Locate the cell with the specified text and output its (x, y) center coordinate. 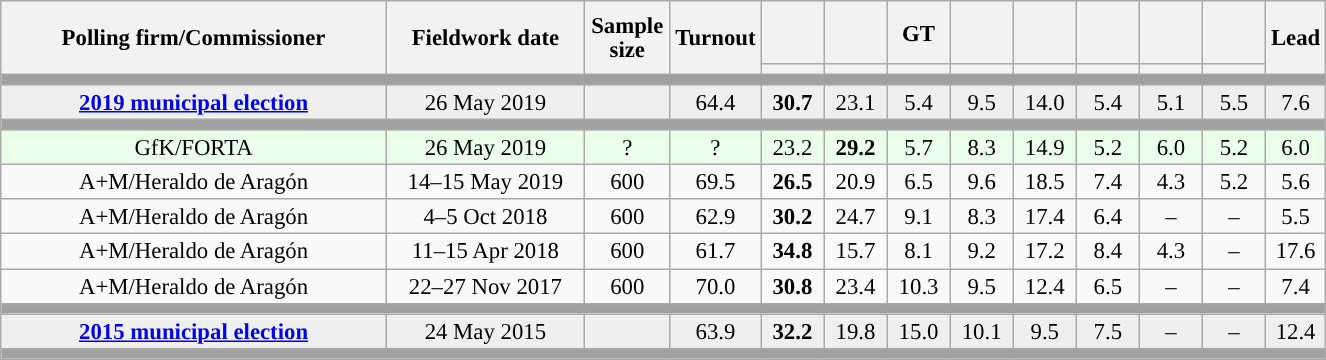
17.6 (1296, 252)
Sample size (627, 38)
5.1 (1170, 102)
61.7 (716, 252)
24 May 2015 (485, 332)
5.7 (918, 148)
10.1 (982, 332)
GfK/FORTA (194, 148)
5.6 (1296, 182)
34.8 (792, 252)
23.1 (856, 102)
24.7 (856, 218)
22–27 Nov 2017 (485, 286)
17.4 (1044, 218)
19.8 (856, 332)
23.2 (792, 148)
30.8 (792, 286)
7.6 (1296, 102)
14.0 (1044, 102)
30.7 (792, 102)
11–15 Apr 2018 (485, 252)
8.1 (918, 252)
32.2 (792, 332)
17.2 (1044, 252)
10.3 (918, 286)
Turnout (716, 38)
15.7 (856, 252)
6.4 (1108, 218)
26.5 (792, 182)
18.5 (1044, 182)
9.6 (982, 182)
7.5 (1108, 332)
62.9 (716, 218)
20.9 (856, 182)
30.2 (792, 218)
64.4 (716, 102)
70.0 (716, 286)
14.9 (1044, 148)
9.2 (982, 252)
Lead (1296, 38)
Polling firm/Commissioner (194, 38)
29.2 (856, 148)
14–15 May 2019 (485, 182)
2015 municipal election (194, 332)
2019 municipal election (194, 102)
Fieldwork date (485, 38)
63.9 (716, 332)
9.1 (918, 218)
4–5 Oct 2018 (485, 218)
15.0 (918, 332)
23.4 (856, 286)
69.5 (716, 182)
GT (918, 32)
8.4 (1108, 252)
